Capture the cell that displays the provided text and extract its [x, y] central coordinate. 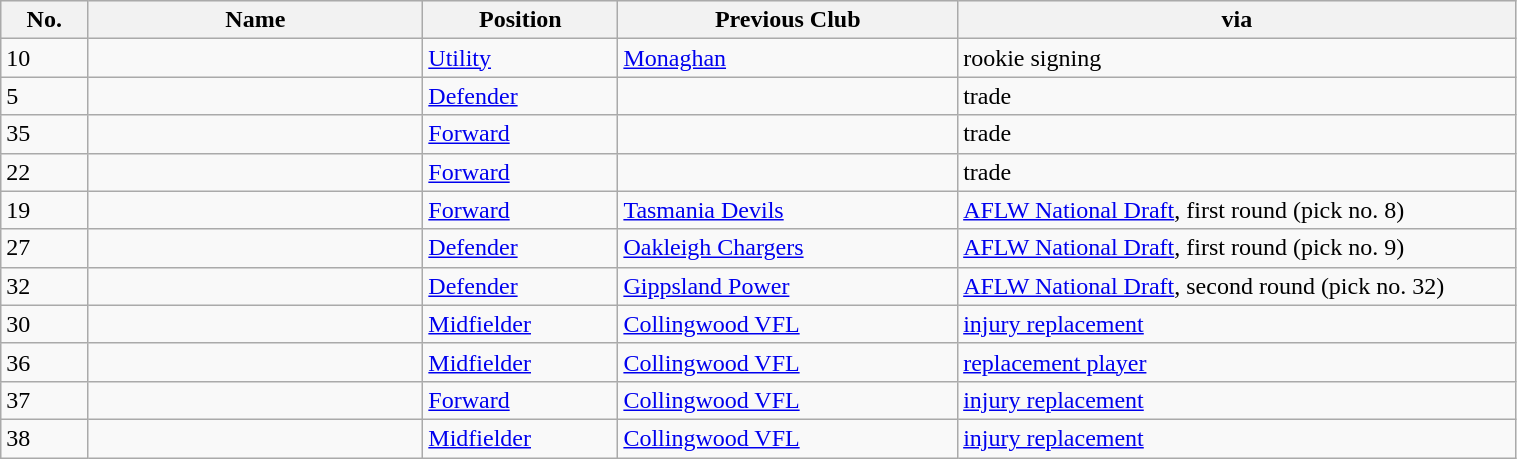
19 [44, 210]
36 [44, 362]
38 [44, 438]
via [1237, 20]
32 [44, 286]
5 [44, 96]
27 [44, 248]
Gippsland Power [788, 286]
37 [44, 400]
30 [44, 324]
No. [44, 20]
AFLW National Draft, second round (pick no. 32) [1237, 286]
35 [44, 134]
Name [256, 20]
replacement player [1237, 362]
Monaghan [788, 58]
22 [44, 172]
Position [520, 20]
Oakleigh Chargers [788, 248]
Tasmania Devils [788, 210]
10 [44, 58]
rookie signing [1237, 58]
AFLW National Draft, first round (pick no. 8) [1237, 210]
AFLW National Draft, first round (pick no. 9) [1237, 248]
Previous Club [788, 20]
Utility [520, 58]
